Provide the (X, Y) coordinate of the cell's center where the given text is located.  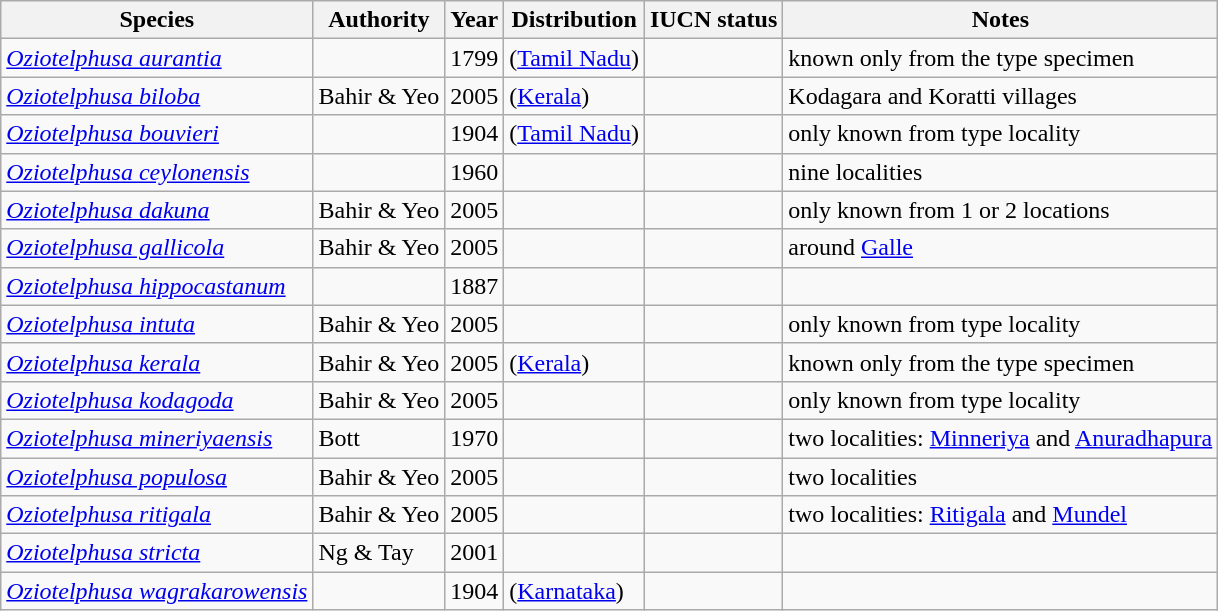
Oziotelphusa ritigala (157, 515)
only known from 1 or 2 locations (1000, 210)
Ng & Tay (379, 553)
two localities: Minneriya and Anuradhapura (1000, 438)
Notes (1000, 20)
(Karnataka) (574, 591)
Oziotelphusa gallicola (157, 248)
Oziotelphusa hippocastanum (157, 286)
Oziotelphusa dakuna (157, 210)
Oziotelphusa wagrakarowensis (157, 591)
Oziotelphusa mineriyaensis (157, 438)
Oziotelphusa aurantia (157, 58)
Oziotelphusa biloba (157, 96)
1799 (474, 58)
two localities (1000, 477)
Distribution (574, 20)
IUCN status (713, 20)
Oziotelphusa bouvieri (157, 134)
around Galle (1000, 248)
two localities: Ritigala and Mundel (1000, 515)
Oziotelphusa stricta (157, 553)
Year (474, 20)
Oziotelphusa ceylonensis (157, 172)
Oziotelphusa kerala (157, 362)
1887 (474, 286)
Bott (379, 438)
Oziotelphusa intuta (157, 324)
1970 (474, 438)
Oziotelphusa populosa (157, 477)
Kodagara and Koratti villages (1000, 96)
2001 (474, 553)
1960 (474, 172)
nine localities (1000, 172)
Authority (379, 20)
Oziotelphusa kodagoda (157, 400)
Species (157, 20)
